Output the [X, Y] coordinate of the center of the cell containing the given text.  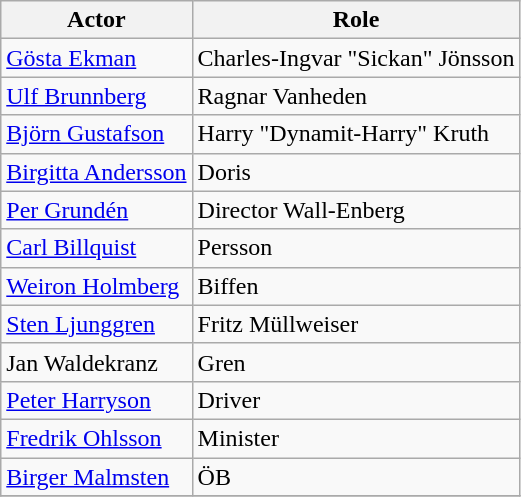
Harry "Dynamit-Harry" Kruth [356, 134]
Director Wall-Enberg [356, 210]
Role [356, 20]
Ragnar Vanheden [356, 96]
Weiron Holmberg [96, 286]
ÖB [356, 477]
Birgitta Andersson [96, 172]
Fritz Müllweiser [356, 324]
Jan Waldekranz [96, 362]
Actor [96, 20]
Fredrik Ohlsson [96, 438]
Gren [356, 362]
Biffen [356, 286]
Carl Billquist [96, 248]
Minister [356, 438]
Peter Harryson [96, 400]
Gösta Ekman [96, 58]
Persson [356, 248]
Driver [356, 400]
Charles-Ingvar "Sickan" Jönsson [356, 58]
Ulf Brunnberg [96, 96]
Doris [356, 172]
Per Grundén [96, 210]
Björn Gustafson [96, 134]
Birger Malmsten [96, 477]
Sten Ljunggren [96, 324]
